Search for the cell housing the specified text and yield its (x, y) center coordinate. 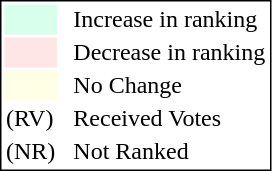
(NR) (30, 151)
Received Votes (170, 119)
No Change (170, 85)
(RV) (30, 119)
Not Ranked (170, 151)
Decrease in ranking (170, 53)
Increase in ranking (170, 19)
